Output the [X, Y] coordinate of the center of the cell containing the given text.  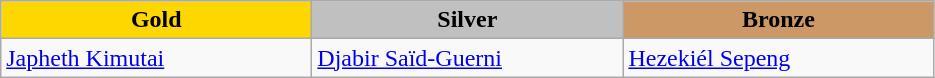
Gold [156, 20]
Bronze [778, 20]
Japheth Kimutai [156, 58]
Djabir Saïd-Guerni [468, 58]
Hezekiél Sepeng [778, 58]
Silver [468, 20]
